Detect which cell encompasses the target text, then output its [x, y] center coordinate. 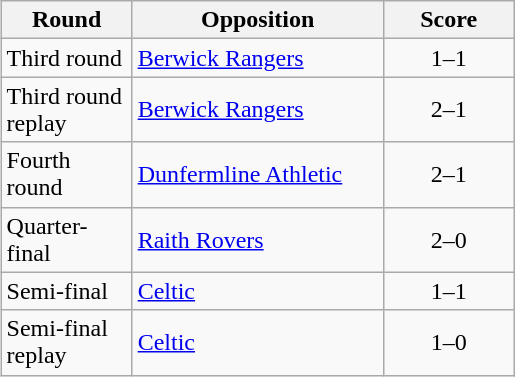
2–0 [448, 240]
Quarter-final [66, 240]
Round [66, 20]
Raith Rovers [258, 240]
Third round replay [66, 110]
Third round [66, 58]
Fourth round [66, 174]
Semi-final replay [66, 342]
Opposition [258, 20]
1–0 [448, 342]
Score [448, 20]
Semi-final [66, 291]
Dunfermline Athletic [258, 174]
